Return the [X, Y] coordinate for the center point of the cell that contains the specified text.  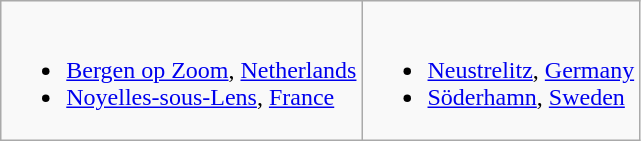
Neustrelitz, Germany Söderhamn, Sweden [501, 71]
Bergen op Zoom, Netherlands Noyelles-sous-Lens, France [182, 71]
